Provide the (X, Y) coordinate of the cell's center where the given text is located.  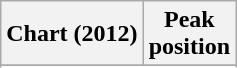
Peakposition (189, 34)
Chart (2012) (72, 34)
